Locate the cell with the specified text and output its (X, Y) center coordinate. 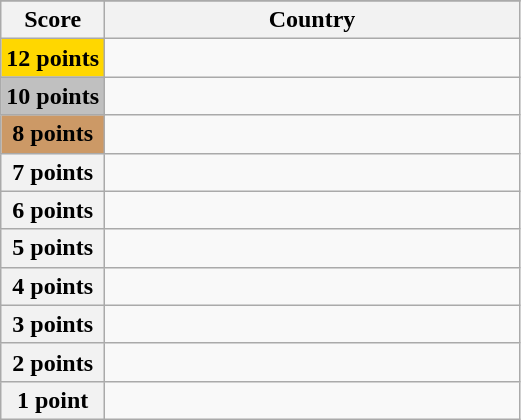
Country (312, 20)
6 points (53, 210)
5 points (53, 248)
1 point (53, 400)
10 points (53, 96)
3 points (53, 324)
2 points (53, 362)
12 points (53, 58)
Score (53, 20)
4 points (53, 286)
7 points (53, 172)
8 points (53, 134)
